Output the (X, Y) coordinate of the center of the cell containing the given text.  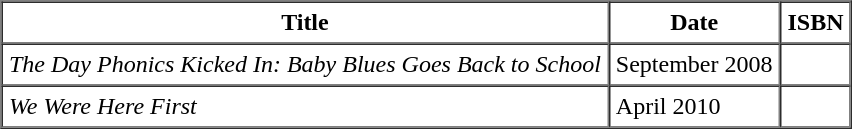
Title (306, 23)
The Day Phonics Kicked In: Baby Blues Goes Back to School (306, 65)
April 2010 (694, 107)
We Were Here First (306, 107)
ISBN (816, 23)
September 2008 (694, 65)
Date (694, 23)
